Return (X, Y) of the center of cell containing provided text 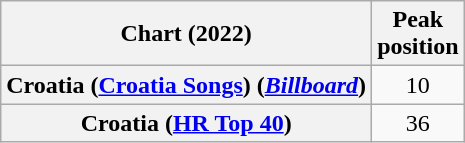
Croatia (Croatia Songs) (Billboard) (186, 85)
Croatia (HR Top 40) (186, 123)
Chart (2022) (186, 34)
Peakposition (418, 34)
36 (418, 123)
10 (418, 85)
